Pinpoint the cell where the given text exists, returning its [X, Y] midpoint coordinate. 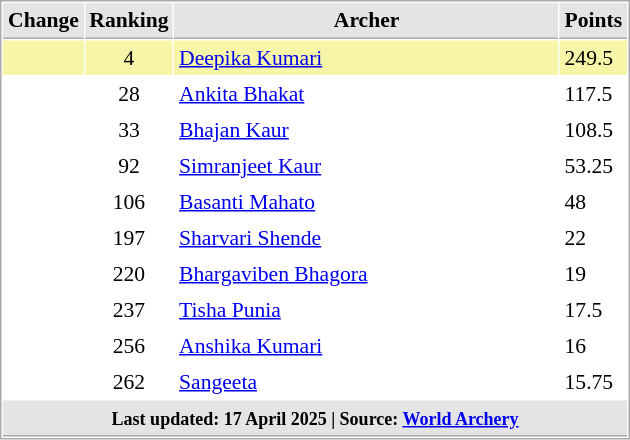
Last updated: 17 April 2025 | Source: World Archery [316, 418]
Simranjeet Kaur [367, 165]
197 [129, 237]
28 [129, 93]
Tisha Punia [367, 309]
Anshika Kumari [367, 345]
249.5 [594, 57]
106 [129, 201]
Ranking [129, 21]
Bhargaviben Bhagora [367, 273]
237 [129, 309]
15.75 [594, 381]
92 [129, 165]
Ankita Bhakat [367, 93]
Deepika Kumari [367, 57]
Archer [367, 21]
256 [129, 345]
262 [129, 381]
33 [129, 129]
108.5 [594, 129]
22 [594, 237]
Basanti Mahato [367, 201]
220 [129, 273]
17.5 [594, 309]
Sharvari Shende [367, 237]
48 [594, 201]
117.5 [594, 93]
4 [129, 57]
19 [594, 273]
53.25 [594, 165]
Bhajan Kaur [367, 129]
Sangeeta [367, 381]
16 [594, 345]
Points [594, 21]
Change [44, 21]
